Return the [x, y] coordinate for the center point of the cell that contains the specified text.  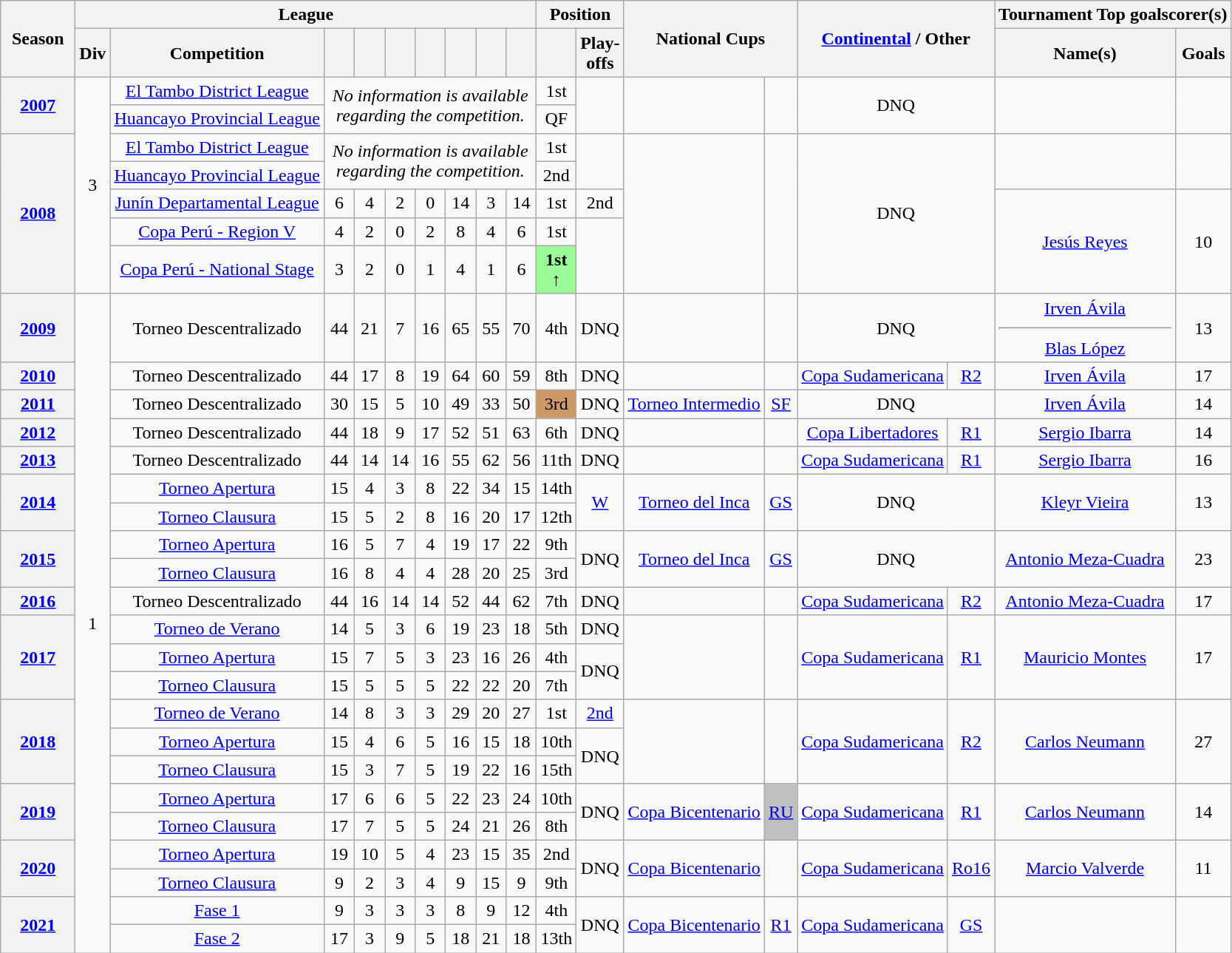
12 [522, 911]
QF [557, 119]
25 [522, 573]
30 [338, 404]
Mauricio Montes [1085, 657]
SF [780, 404]
60 [491, 376]
35 [522, 854]
2007 [38, 105]
Ro16 [971, 868]
2008 [38, 213]
Name(s) [1085, 53]
49 [461, 404]
Play-offs [600, 53]
W [600, 503]
Fase 1 [217, 911]
Continental / Other [896, 38]
34 [491, 489]
2015 [38, 559]
29 [461, 713]
2020 [38, 868]
63 [522, 433]
33 [491, 404]
Junín Departamental League [217, 203]
11th [557, 461]
50 [522, 404]
Jesús Reyes [1085, 241]
28 [461, 573]
2012 [38, 433]
2018 [38, 742]
Copa Perú - Region V [217, 231]
Position [580, 15]
League [306, 15]
70 [522, 328]
13th [557, 939]
1st ↑ [557, 269]
56 [522, 461]
12th [557, 517]
59 [522, 376]
Copa Libertadores [873, 433]
2014 [38, 503]
Kleyr Vieira [1085, 503]
Season [38, 38]
2009 [38, 328]
Torneo Intermedio [694, 404]
Tournament Top goalscorer(s) [1113, 15]
14th [557, 489]
Competition [217, 53]
Div [93, 53]
15th [557, 770]
5th [557, 629]
51 [491, 433]
11 [1203, 868]
Irven Ávila Blas López [1085, 328]
Marcio Valverde [1085, 868]
2010 [38, 376]
6th [557, 433]
2016 [38, 601]
Goals [1203, 53]
2013 [38, 461]
2019 [38, 812]
64 [461, 376]
2011 [38, 404]
2021 [38, 925]
Copa Perú - National Stage [217, 269]
65 [461, 328]
2017 [38, 657]
National Cups [711, 38]
RU [780, 812]
Fase 2 [217, 939]
